Detect which cell encompasses the target text, then output its (x, y) center coordinate. 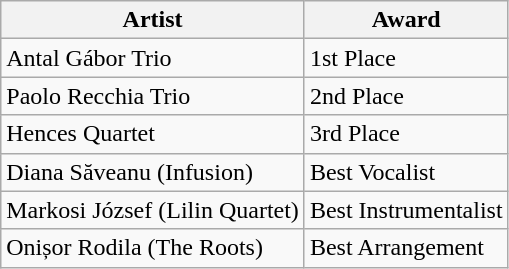
1st Place (406, 58)
Best Vocalist (406, 172)
Award (406, 20)
Paolo Recchia Trio (153, 96)
Best Arrangement (406, 248)
Onișor Rodila (The Roots) (153, 248)
Markosi József (Lilin Quartet) (153, 210)
Best Instrumentalist (406, 210)
3rd Place (406, 134)
2nd Place (406, 96)
Diana Săveanu (Infusion) (153, 172)
Hences Quartet (153, 134)
Antal Gábor Trio (153, 58)
Artist (153, 20)
